Detect which cell encompasses the target text, then output its (X, Y) center coordinate. 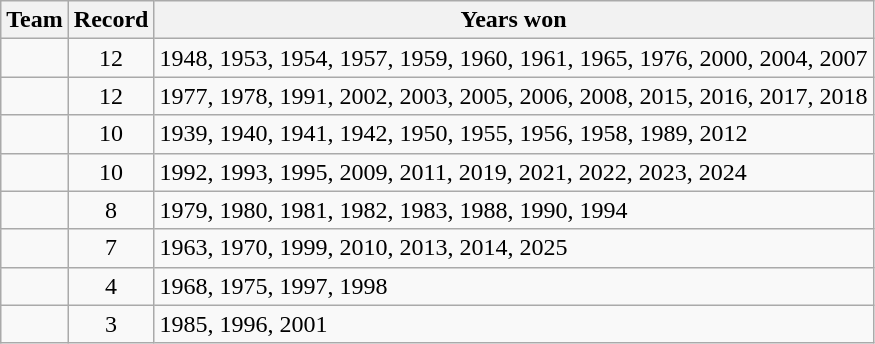
8 (111, 210)
1939, 1940, 1941, 1942, 1950, 1955, 1956, 1958, 1989, 2012 (514, 134)
1968, 1975, 1997, 1998 (514, 286)
4 (111, 286)
1977, 1978, 1991, 2002, 2003, 2005, 2006, 2008, 2015, 2016, 2017, 2018 (514, 96)
3 (111, 324)
1948, 1953, 1954, 1957, 1959, 1960, 1961, 1965, 1976, 2000, 2004, 2007 (514, 58)
1985, 1996, 2001 (514, 324)
1963, 1970, 1999, 2010, 2013, 2014, 2025 (514, 248)
7 (111, 248)
Years won (514, 20)
Record (111, 20)
Team (35, 20)
1979, 1980, 1981, 1982, 1983, 1988, 1990, 1994 (514, 210)
1992, 1993, 1995, 2009, 2011, 2019, 2021, 2022, 2023, 2024 (514, 172)
